Extract the [X, Y] coordinate from the center of the cell holding the provided text.  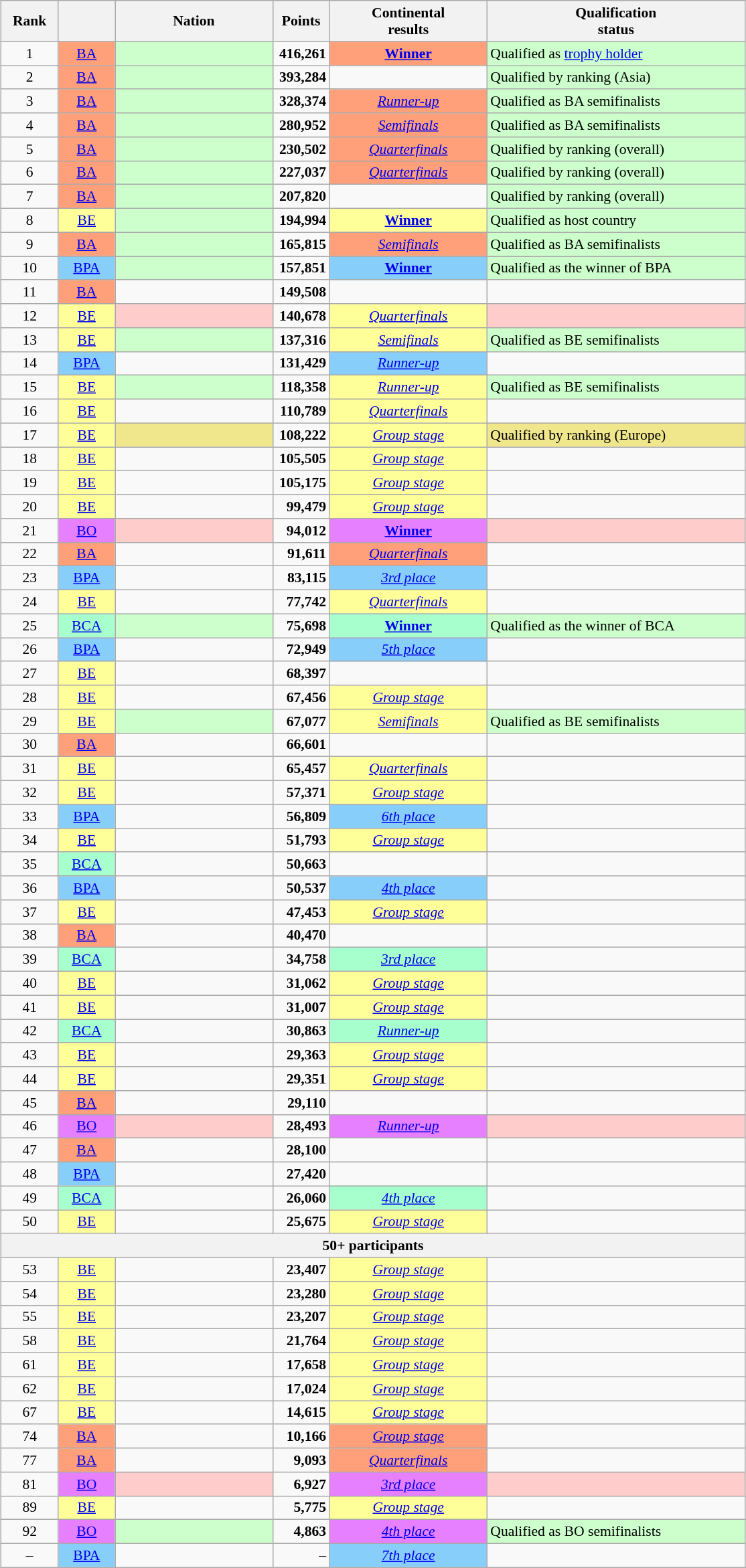
89 [29, 1508]
Qualified as the winner of BPA [616, 268]
32 [29, 792]
42 [29, 1031]
67 [29, 1412]
27,420 [301, 1174]
6th place [408, 816]
83,115 [301, 578]
58 [29, 1341]
41 [29, 1007]
17,658 [301, 1365]
36 [29, 888]
51,793 [301, 841]
15 [29, 387]
23,280 [301, 1293]
24 [29, 602]
Qualified by ranking (Europe) [616, 435]
10,166 [301, 1436]
74 [29, 1436]
33 [29, 816]
207,820 [301, 197]
47 [29, 1150]
5,775 [301, 1508]
Continentalresults [408, 21]
105,175 [301, 483]
Qualified as host country [616, 220]
108,222 [301, 435]
21,764 [301, 1341]
Qualificationstatus [616, 21]
67,456 [301, 697]
68,397 [301, 673]
Points [301, 21]
46 [29, 1126]
12 [29, 316]
Nation [194, 21]
16 [29, 411]
29,110 [301, 1102]
50,537 [301, 888]
50,663 [301, 864]
27 [29, 673]
28 [29, 697]
110,789 [301, 411]
29,363 [301, 1055]
5 [29, 149]
40 [29, 983]
149,508 [301, 292]
72,949 [301, 649]
81 [29, 1484]
140,678 [301, 316]
157,851 [301, 268]
34,758 [301, 960]
30 [29, 745]
34 [29, 841]
8 [29, 220]
22 [29, 554]
17,024 [301, 1389]
44 [29, 1079]
7th place [408, 1555]
2 [29, 78]
6,927 [301, 1484]
99,479 [301, 507]
48 [29, 1174]
28,100 [301, 1150]
280,952 [301, 125]
7 [29, 197]
9 [29, 244]
47,453 [301, 911]
Qualified as the winner of BCA [616, 626]
165,815 [301, 244]
17 [29, 435]
Qualified as BO semifinalists [616, 1532]
66,601 [301, 745]
3 [29, 101]
29 [29, 721]
105,505 [301, 459]
31,062 [301, 983]
11 [29, 292]
65,457 [301, 769]
23 [29, 578]
393,284 [301, 78]
31,007 [301, 1007]
10 [29, 268]
21 [29, 530]
77,742 [301, 602]
67,077 [301, 721]
77 [29, 1460]
40,470 [301, 936]
50 [29, 1222]
5th place [408, 649]
35 [29, 864]
118,358 [301, 387]
25 [29, 626]
4,863 [301, 1532]
13 [29, 339]
38 [29, 936]
416,261 [301, 54]
31 [29, 769]
328,374 [301, 101]
6 [29, 173]
28,493 [301, 1126]
43 [29, 1055]
39 [29, 960]
62 [29, 1389]
14,615 [301, 1412]
75,698 [301, 626]
14 [29, 363]
26 [29, 649]
Rank [29, 21]
37 [29, 911]
57,371 [301, 792]
50+ participants [374, 1245]
227,037 [301, 173]
61 [29, 1365]
91,611 [301, 554]
26,060 [301, 1198]
30,863 [301, 1031]
55 [29, 1317]
23,207 [301, 1317]
Qualified as trophy holder [616, 54]
9,093 [301, 1460]
54 [29, 1293]
49 [29, 1198]
92 [29, 1532]
20 [29, 507]
4 [29, 125]
1 [29, 54]
194,994 [301, 220]
137,316 [301, 339]
131,429 [301, 363]
230,502 [301, 149]
45 [29, 1102]
94,012 [301, 530]
56,809 [301, 816]
29,351 [301, 1079]
23,407 [301, 1270]
25,675 [301, 1222]
Qualified by ranking (Asia) [616, 78]
18 [29, 459]
19 [29, 483]
53 [29, 1270]
